From the cell containing the given text, extract its center point as [X, Y] coordinate. 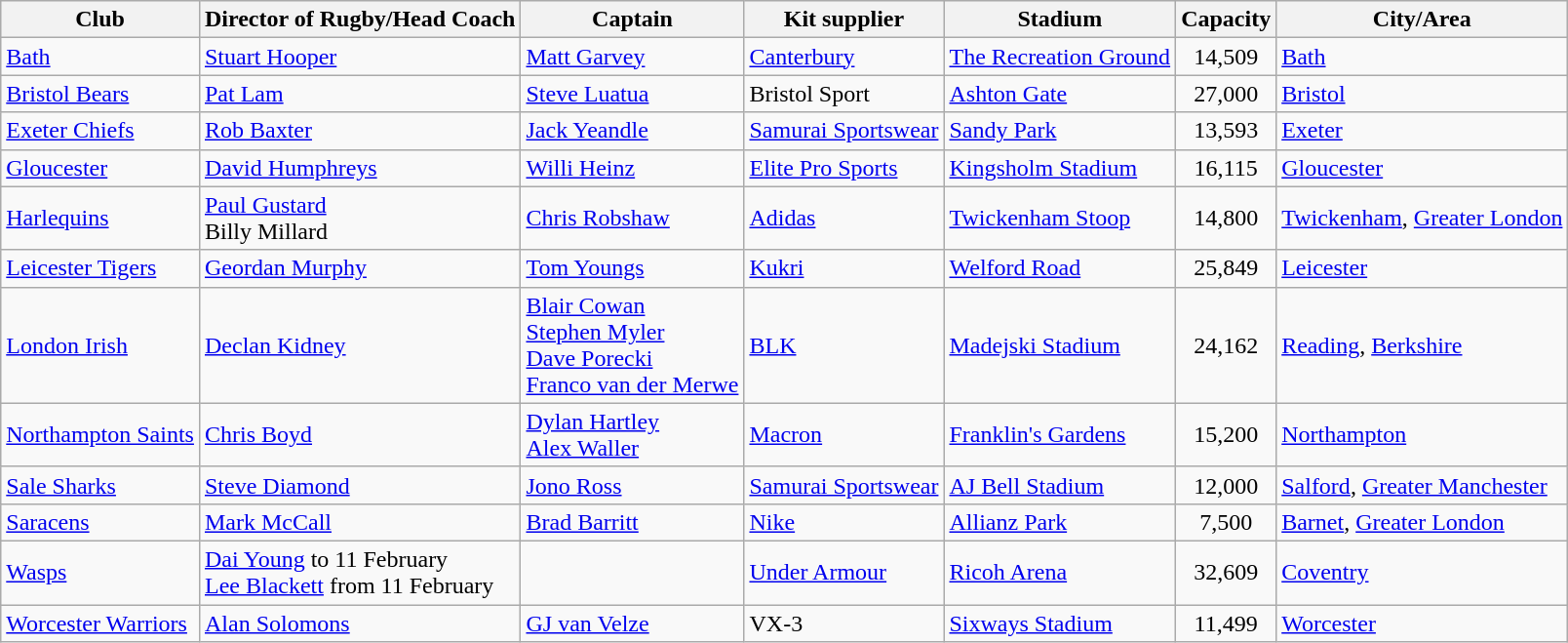
Worcester [1422, 623]
Exeter Chiefs [100, 131]
Capacity [1227, 20]
Bristol Sport [844, 94]
Chris Boyd [359, 435]
Jono Ross [632, 485]
Welford Road [1060, 268]
Twickenham Stoop [1060, 219]
Chris Robshaw [632, 219]
Club [100, 20]
Allianz Park [1060, 522]
Steve Diamond [359, 485]
25,849 [1227, 268]
Kukri [844, 268]
Adidas [844, 219]
Franklin's Gardens [1060, 435]
Sandy Park [1060, 131]
Saracens [100, 522]
7,500 [1227, 522]
Willi Heinz [632, 168]
Captain [632, 20]
Coventry [1422, 572]
Alan Solomons [359, 623]
11,499 [1227, 623]
Worcester Warriors [100, 623]
Leicester Tigers [100, 268]
15,200 [1227, 435]
Leicester [1422, 268]
Rob Baxter [359, 131]
Blair Cowan Stephen Myler Dave Porecki Franco van der Merwe [632, 345]
Ashton Gate [1060, 94]
Pat Lam [359, 94]
32,609 [1227, 572]
Geordan Murphy [359, 268]
Elite Pro Sports [844, 168]
Dylan Hartley Alex Waller [632, 435]
Reading, Berkshire [1422, 345]
Canterbury [844, 57]
14,800 [1227, 219]
Sale Sharks [100, 485]
16,115 [1227, 168]
Declan Kidney [359, 345]
Harlequins [100, 219]
Bristol [1422, 94]
Paul Gustard Billy Millard [359, 219]
Wasps [100, 572]
Kit supplier [844, 20]
Under Armour [844, 572]
Director of Rugby/Head Coach [359, 20]
David Humphreys [359, 168]
Ricoh Arena [1060, 572]
GJ van Velze [632, 623]
14,509 [1227, 57]
Stadium [1060, 20]
Mark McCall [359, 522]
The Recreation Ground [1060, 57]
Northampton [1422, 435]
13,593 [1227, 131]
Exeter [1422, 131]
BLK [844, 345]
City/Area [1422, 20]
Macron [844, 435]
Sixways Stadium [1060, 623]
Twickenham, Greater London [1422, 219]
Brad Barritt [632, 522]
Tom Youngs [632, 268]
Barnet, Greater London [1422, 522]
Northampton Saints [100, 435]
Jack Yeandle [632, 131]
VX-3 [844, 623]
Kingsholm Stadium [1060, 168]
Steve Luatua [632, 94]
Matt Garvey [632, 57]
AJ Bell Stadium [1060, 485]
Bristol Bears [100, 94]
Nike [844, 522]
Stuart Hooper [359, 57]
Salford, Greater Manchester [1422, 485]
Madejski Stadium [1060, 345]
London Irish [100, 345]
12,000 [1227, 485]
27,000 [1227, 94]
24,162 [1227, 345]
Dai Young to 11 February Lee Blackett from 11 February [359, 572]
